Pinpoint the cell where the given text exists, returning its (x, y) midpoint coordinate. 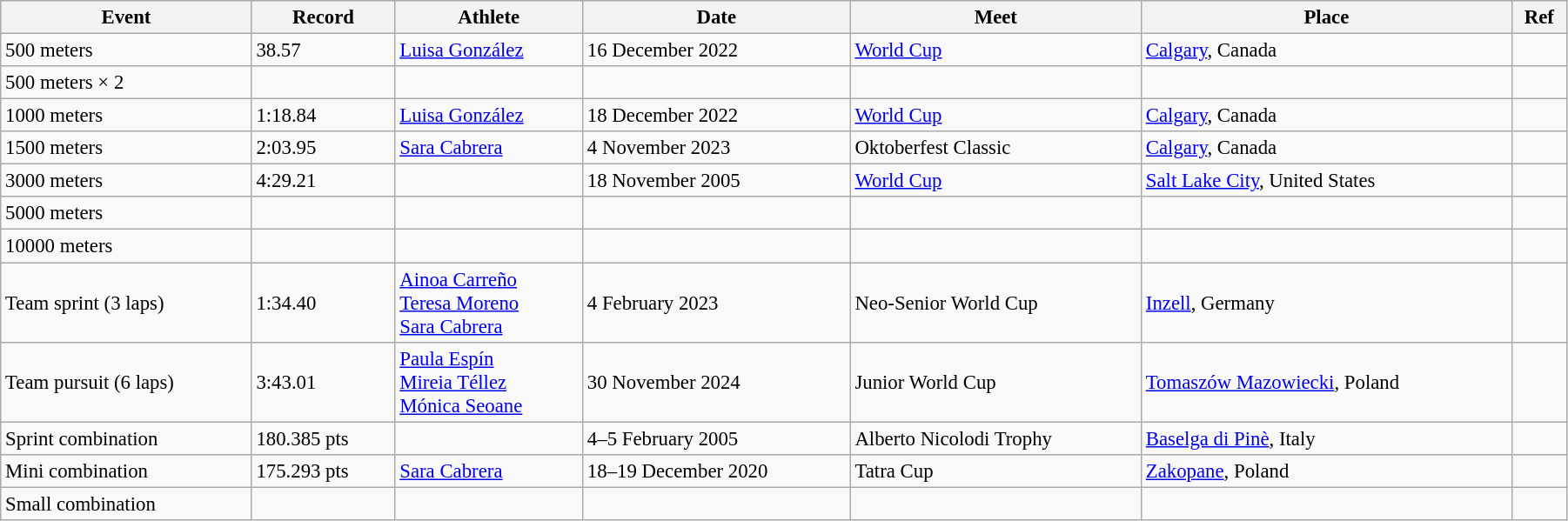
18 December 2022 (717, 116)
Zakopane, Poland (1326, 471)
175.293 pts (324, 471)
Place (1326, 17)
180.385 pts (324, 438)
18 November 2005 (717, 181)
30 November 2024 (717, 382)
Neo-Senior World Cup (995, 303)
1000 meters (126, 116)
Inzell, Germany (1326, 303)
5000 meters (126, 213)
3:43.01 (324, 382)
4:29.21 (324, 181)
Ainoa CarreñoTeresa MorenoSara Cabrera (489, 303)
Mini combination (126, 471)
500 meters (126, 50)
Oktoberfest Classic (995, 148)
Team sprint (3 laps) (126, 303)
Alberto Nicolodi Trophy (995, 438)
Athlete (489, 17)
Sprint combination (126, 438)
Ref (1538, 17)
Baselga di Pinè, Italy (1326, 438)
4 November 2023 (717, 148)
Date (717, 17)
Paula EspínMireia TéllezMónica Seoane (489, 382)
16 December 2022 (717, 50)
Tomaszów Mazowiecki, Poland (1326, 382)
1500 meters (126, 148)
Record (324, 17)
Team pursuit (6 laps) (126, 382)
38.57 (324, 50)
Small combination (126, 504)
Salt Lake City, United States (1326, 181)
4 February 2023 (717, 303)
1:34.40 (324, 303)
Event (126, 17)
Meet (995, 17)
2:03.95 (324, 148)
500 meters × 2 (126, 83)
Tatra Cup (995, 471)
Junior World Cup (995, 382)
4–5 February 2005 (717, 438)
10000 meters (126, 246)
3000 meters (126, 181)
1:18.84 (324, 116)
18–19 December 2020 (717, 471)
